Output the (x, y) coordinate of the center of the cell containing the given text.  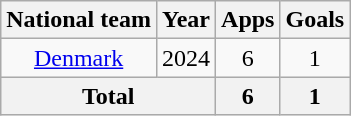
National team (79, 20)
Year (186, 20)
Apps (248, 20)
Goals (315, 20)
Total (108, 96)
Denmark (79, 58)
2024 (186, 58)
